Capture the cell that displays the provided text and extract its [X, Y] central coordinate. 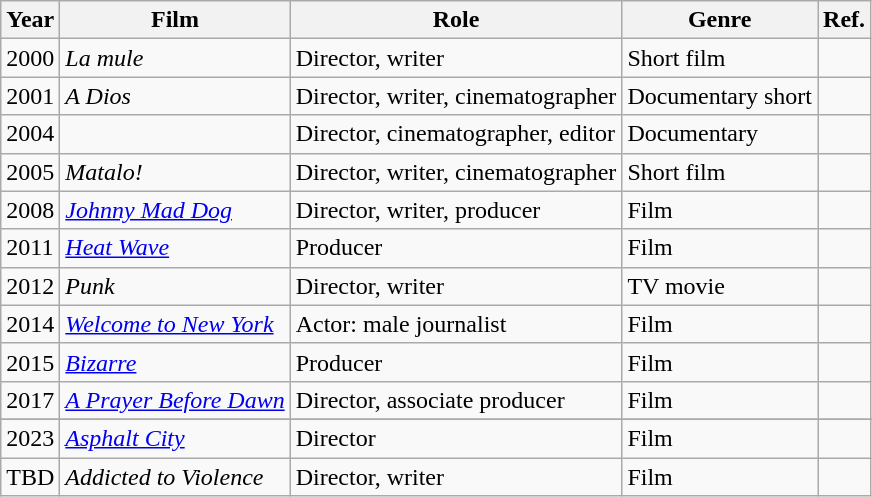
Heat Wave [175, 248]
2011 [30, 248]
A Prayer Before Dawn [175, 400]
2005 [30, 172]
2008 [30, 210]
Director [456, 438]
2012 [30, 286]
Documentary [720, 134]
Genre [720, 20]
2023 [30, 438]
Welcome to New York [175, 324]
Actor: male journalist [456, 324]
A Dios [175, 96]
2014 [30, 324]
2017 [30, 400]
Bizarre [175, 362]
Matalo! [175, 172]
Director, associate producer [456, 400]
Punk [175, 286]
Year [30, 20]
Ref. [844, 20]
La mule [175, 58]
TV movie [720, 286]
2015 [30, 362]
Director, cinematographer, editor [456, 134]
2004 [30, 134]
TBD [30, 477]
Asphalt City [175, 438]
Documentary short [720, 96]
Addicted to Violence [175, 477]
2000 [30, 58]
2001 [30, 96]
Johnny Mad Dog [175, 210]
Role [456, 20]
Director, writer, producer [456, 210]
